Determine the (X, Y) coordinate at the center of the cell enclosing the given text.  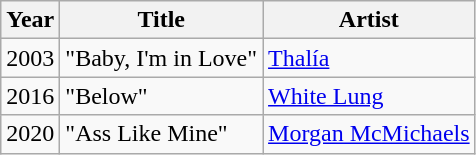
2020 (30, 134)
White Lung (370, 96)
Year (30, 20)
2003 (30, 58)
Thalía (370, 58)
"Baby, I'm in Love" (162, 58)
Title (162, 20)
"Below" (162, 96)
"Ass Like Mine" (162, 134)
Morgan McMichaels (370, 134)
2016 (30, 96)
Artist (370, 20)
